Identify which cell holds the provided text, then report its (X, Y) central coordinate. 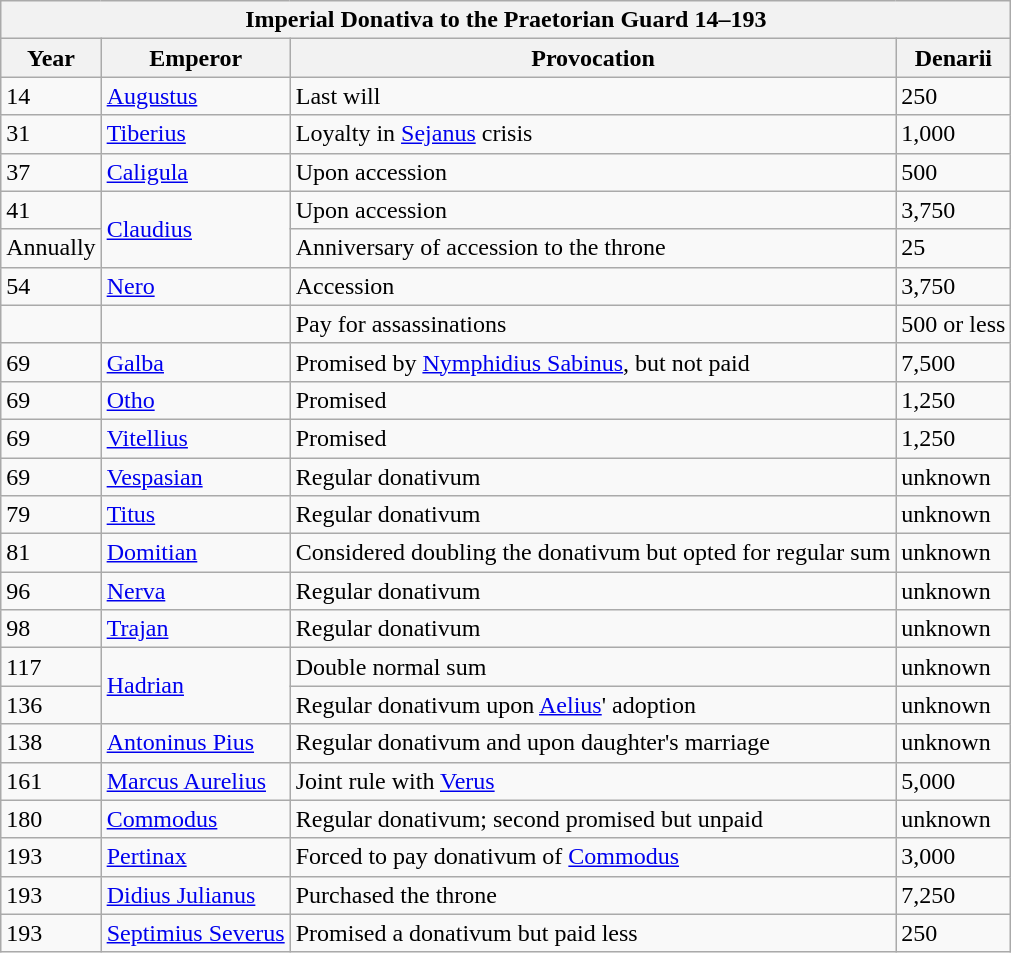
14 (51, 96)
79 (51, 515)
3,000 (954, 857)
Didius Julianus (196, 895)
Year (51, 58)
Emperor (196, 58)
25 (954, 248)
Marcus Aurelius (196, 781)
Vespasian (196, 477)
117 (51, 667)
Trajan (196, 629)
Joint rule with Verus (593, 781)
Titus (196, 515)
Nero (196, 286)
180 (51, 819)
Tiberius (196, 134)
81 (51, 553)
41 (51, 210)
Anniversary of accession to the throne (593, 248)
Septimius Severus (196, 933)
Double normal sum (593, 667)
Loyalty in Sejanus crisis (593, 134)
136 (51, 705)
Commodus (196, 819)
Pertinax (196, 857)
138 (51, 743)
Accession (593, 286)
Nerva (196, 591)
Considered doubling the donativum but opted for regular sum (593, 553)
Regular donativum; second promised but unpaid (593, 819)
Imperial Donativa to the Praetorian Guard 14–193 (506, 20)
Promised by Nymphidius Sabinus, but not paid (593, 362)
Purchased the throne (593, 895)
Domitian (196, 553)
Annually (51, 248)
96 (51, 591)
Galba (196, 362)
31 (51, 134)
37 (51, 172)
7,250 (954, 895)
Caligula (196, 172)
7,500 (954, 362)
Denarii (954, 58)
54 (51, 286)
Provocation (593, 58)
5,000 (954, 781)
Augustus (196, 96)
Regular donativum upon Aelius' adoption (593, 705)
Claudius (196, 229)
Otho (196, 400)
Regular donativum and upon daughter's marriage (593, 743)
Last will (593, 96)
Vitellius (196, 438)
Hadrian (196, 686)
1,000 (954, 134)
Pay for assassinations (593, 324)
98 (51, 629)
500 (954, 172)
Promised a donativum but paid less (593, 933)
Forced to pay donativum of Commodus (593, 857)
500 or less (954, 324)
Antoninus Pius (196, 743)
161 (51, 781)
